Detect which cell encompasses the target text, then output its [x, y] center coordinate. 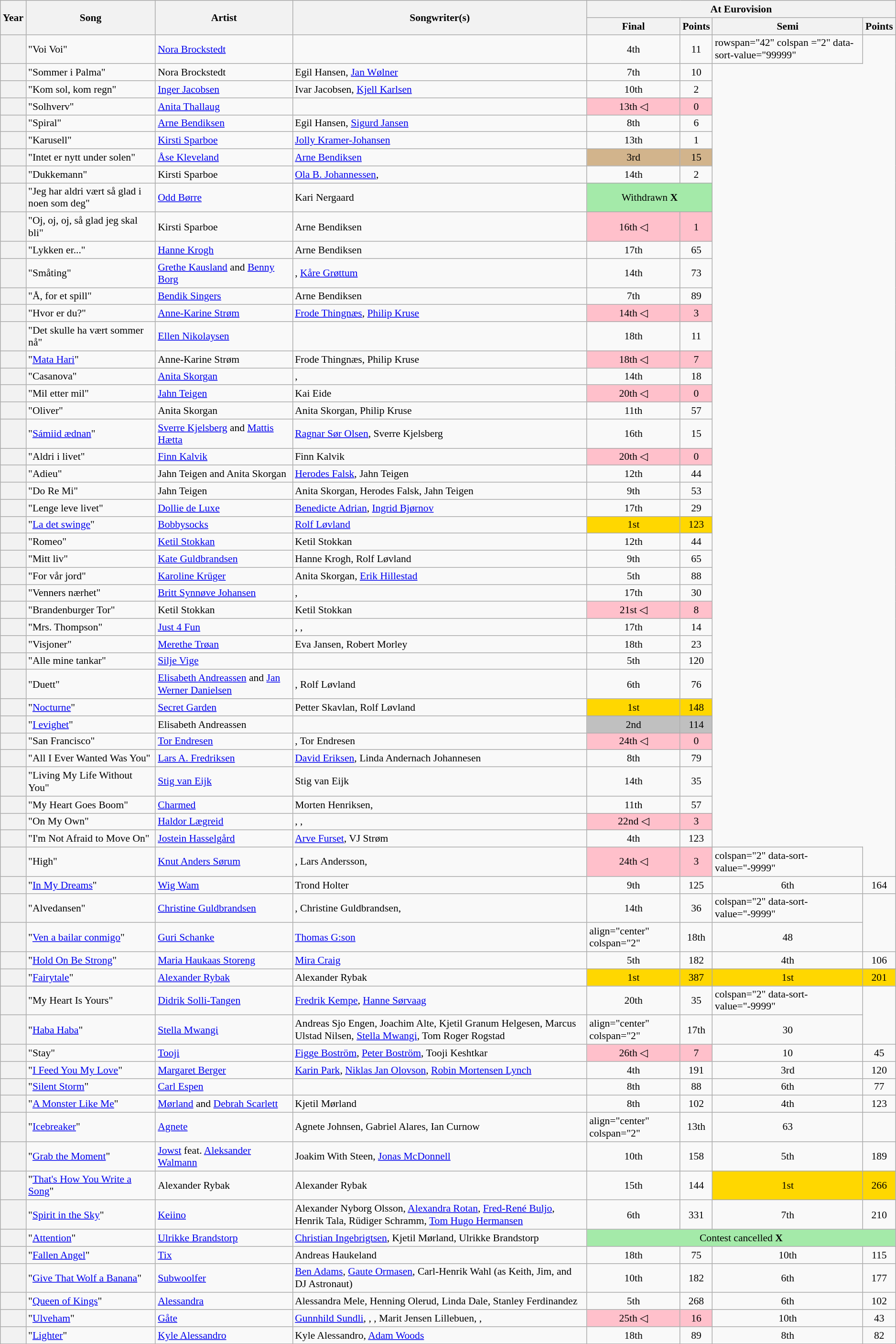
Guri Schanke [224, 938]
114 [696, 725]
16th ◁ [634, 227]
"Karusell" [91, 141]
Knut Anders Sørum [224, 862]
45 [879, 1053]
Wig Wam [224, 885]
63 [788, 1127]
"Hold On Be Strong" [91, 961]
Alexander Nyborg Olsson, Alexandra Rotan, Fred-René Buljo, Henrik Tala, Rüdiger Schramm, Tom Hugo Hermansen [440, 1215]
Karin Park, Niklas Jan Olovson, Robin Mortensen Lynch [440, 1070]
"Casanova" [91, 377]
Anita Skorgan, Erik Hillestad [440, 576]
"Romeo" [91, 542]
53 [696, 491]
Lars A. Fredriksen [224, 759]
164 [879, 885]
14th ◁ [634, 314]
Petter Skavlan, Rolf Løvland [440, 707]
16 [696, 1318]
Songwriter(s) [440, 17]
Joakim With Steen, Jonas McDonnell [440, 1157]
Ola B. Johannessen, [440, 174]
"Attention" [91, 1238]
"Spirit in the Sky" [91, 1215]
"La det swinge" [91, 525]
Odd Børre [224, 198]
Kai Eide [440, 394]
14 [696, 627]
Ellen Nikolaysen [224, 336]
Thomas G:son [440, 938]
"Aldri i livet" [91, 457]
Dollie de Luxe [224, 508]
"Do Re Mi" [91, 491]
"Lighter" [91, 1335]
"Oliver" [91, 411]
"Fairytale" [91, 977]
210 [879, 1215]
, Rolf Løvland [440, 684]
Agnete Johnsen, Gabriel Alares, Ian Curnow [440, 1127]
Artist [224, 17]
"Jeg har aldri vært så glad i noen som deg" [91, 198]
6 [696, 123]
Mira Craig [440, 961]
Subwoolfer [224, 1278]
"For vår jord" [91, 576]
177 [879, 1278]
"All I Ever Wanted Was You" [91, 759]
Just 4 Fun [224, 627]
"Fallen Angel" [91, 1255]
Mørland and Debrah Scarlett [224, 1104]
191 [696, 1070]
Jolly Kramer-Johansen [440, 141]
73 [696, 273]
Tix [224, 1255]
Eva Jansen, Robert Morley [440, 644]
"Alle mine tankar" [91, 661]
"On My Own" [91, 822]
Final [634, 26]
Tooji [224, 1053]
"Voi Voi" [91, 49]
David Eriksen, Linda Andernach Johannesen [440, 759]
75 [696, 1255]
43 [879, 1318]
Alessandra [224, 1301]
Haldor Lægreid [224, 822]
125 [696, 885]
82 [879, 1335]
"Ven a bailar conmigo" [91, 938]
Ulrikke Brandstorp [224, 1238]
"Sámiid ædnan" [91, 434]
Herodes Falsk, Jahn Teigen [440, 474]
Silje Vige [224, 661]
"Mrs. Thompson" [91, 627]
387 [696, 977]
22nd ◁ [634, 822]
Andreas Sjo Engen, Joachim Alte, Kjetil Granum Helgesen, Marcus Ulstad Nilsen, Stella Mwangi, Tom Roger Rogstad [440, 1030]
"Solhverv" [91, 107]
Rolf Løvland [440, 525]
Kyle Alessandro [224, 1335]
"Lykken er..." [91, 250]
"Nocturne" [91, 707]
Egil Hansen, Jan Wølner [440, 73]
Anita Thallaug [224, 107]
79 [696, 759]
"Haba Haba" [91, 1030]
Song [91, 17]
115 [879, 1255]
Keiino [224, 1215]
Bendik Singers [224, 296]
Arve Furset, VJ Strøm [440, 839]
Kyle Alessandro, Adam Woods [440, 1335]
"Oj, oj, oj, så glad jeg skal bli" [91, 227]
"Det skulle ha vært sommer nå" [91, 336]
"Give That Wolf a Banana" [91, 1278]
Grethe Kausland and Benny Borg [224, 273]
36 [696, 908]
"Visjoner" [91, 644]
144 [696, 1185]
Gunnhild Sundli, , , Marit Jensen Lillebuen, , [440, 1318]
77 [879, 1087]
Morten Henriksen, [440, 805]
"I Feed You My Love" [91, 1070]
Ben Adams, Gaute Ormasen, Carl-Henrik Wahl (as Keith, Jim, and DJ Astronaut) [440, 1278]
Benedicte Adrian, Ingrid Bjørnov [440, 508]
"My Heart Is Yours" [91, 1001]
Semi [788, 26]
Stella Mwangi [224, 1030]
"Living My Life Without You" [91, 782]
Alessandra Mele, Henning Olerud, Linda Dale, Stanley Ferdinandez [440, 1301]
"Duett" [91, 684]
Anita Skorgan, Philip Kruse [440, 411]
106 [879, 961]
Jahn Teigen and Anita Skorgan [224, 474]
201 [879, 977]
Merethe Trøan [224, 644]
"Queen of Kings" [91, 1301]
26th ◁ [634, 1053]
Hanne Krogh [224, 250]
"Mata Hari" [91, 359]
Agnete [224, 1127]
"Dukkemann" [91, 174]
2nd [634, 725]
"Spiral" [91, 123]
Fredrik Kempe, Hanne Sørvaag [440, 1001]
"Brandenburger Tor" [91, 610]
"I'm Not Afraid to Move On" [91, 839]
76 [696, 684]
, Christine Guldbrandsen, [440, 908]
331 [696, 1215]
Åse Kleveland [224, 158]
"Icebreaker" [91, 1127]
"Lenge leve livet" [91, 508]
Karoline Krüger [224, 576]
Contest cancelled X [741, 1238]
Charmed [224, 805]
"Sommer i Palma" [91, 73]
"Å, for et spill" [91, 296]
"High" [91, 862]
"A Monster Like Me" [91, 1104]
, Kåre Grøttum [440, 273]
"Intet er nytt under solen" [91, 158]
"Mil etter mil" [91, 394]
Hanne Krogh, Rolf Løvland [440, 559]
Trond Holter [440, 885]
8 [696, 610]
"Silent Storm" [91, 1087]
Tor Endresen [224, 741]
268 [696, 1301]
Margaret Berger [224, 1070]
23 [696, 644]
At Eurovision [741, 9]
18th ◁ [634, 359]
Ivar Jacobsen, Kjell Karlsen [440, 89]
"Grab the Moment" [91, 1157]
Britt Synnøve Johansen [224, 593]
Sverre Kjelsberg and Mattis Hætta [224, 434]
16th [634, 434]
Anita Skorgan, Herodes Falsk, Jahn Teigen [440, 491]
, Tor Endresen [440, 741]
"I evighet" [91, 725]
Withdrawn X [650, 198]
266 [879, 1185]
Christine Guldbrandsen [224, 908]
148 [696, 707]
29 [696, 508]
"My Heart Goes Boom" [91, 805]
Inger Jacobsen [224, 89]
Ragnar Sør Olsen, Sverre Kjelsberg [440, 434]
, Lars Andersson, [440, 862]
158 [696, 1157]
"Småting" [91, 273]
"Adieu" [91, 474]
"Kom sol, kom regn" [91, 89]
"Alvedansen" [91, 908]
189 [879, 1157]
13th ◁ [634, 107]
"Ulveham" [91, 1318]
Jowst feat. Aleksander Walmann [224, 1157]
"San Francisco" [91, 741]
Kjetil Mørland [440, 1104]
18 [696, 377]
25th ◁ [634, 1318]
Secret Garden [224, 707]
Didrik Solli-Tangen [224, 1001]
21st ◁ [634, 610]
Year [13, 17]
Elisabeth Andreassen and Jan Werner Danielsen [224, 684]
Carl Espen [224, 1087]
"Mitt liv" [91, 559]
Egil Hansen, Sigurd Jansen [440, 123]
Elisabeth Andreassen [224, 725]
Kate Guldbrandsen [224, 559]
"Stay" [91, 1053]
"Hvor er du?" [91, 314]
Gåte [224, 1318]
48 [788, 938]
"Venners nærhet" [91, 593]
"In My Dreams" [91, 885]
"That's How You Write a Song" [91, 1185]
Bobbysocks [224, 525]
Jostein Hasselgård [224, 839]
rowspan="42" colspan ="2" data-sort-value="99999" [788, 49]
Maria Haukaas Storeng [224, 961]
Kari Nergaard [440, 198]
Christian Ingebrigtsen, Kjetil Mørland, Ulrikke Brandstorp [440, 1238]
Andreas Haukeland [440, 1255]
Figge Boström, Peter Boström, Tooji Keshtkar [440, 1053]
20th [634, 1001]
15th [634, 1185]
